Locate the cell with the specified text and output its (X, Y) center coordinate. 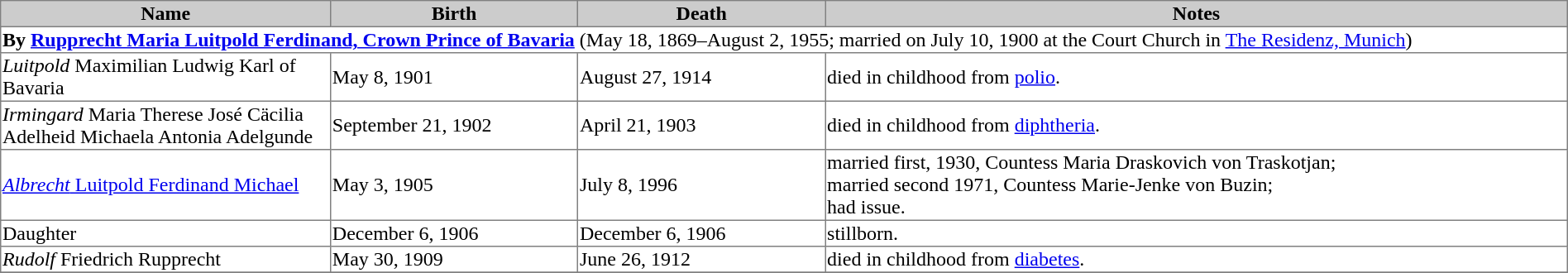
died in childhood from diphtheria. (1196, 125)
May 8, 1901 (455, 77)
September 21, 1902 (455, 125)
stillborn. (1196, 233)
Irmingard Maria Therese José Cäcilia Adelheid Michaela Antonia Adelgunde (165, 125)
April 21, 1903 (701, 125)
Name (165, 14)
Rudolf Friedrich Rupprecht (165, 260)
Birth (455, 14)
May 3, 1905 (455, 185)
June 26, 1912 (701, 260)
died in childhood from diabetes. (1196, 260)
Daughter (165, 233)
July 8, 1996 (701, 185)
Albrecht Luitpold Ferdinand Michael (165, 185)
Luitpold Maximilian Ludwig Karl of Bavaria (165, 77)
died in childhood from polio. (1196, 77)
May 30, 1909 (455, 260)
married first, 1930, Countess Maria Draskovich von Traskotjan;married second 1971, Countess Marie-Jenke von Buzin;had issue. (1196, 185)
August 27, 1914 (701, 77)
Death (701, 14)
Notes (1196, 14)
